Locate the cell with the specified text and output its [x, y] center coordinate. 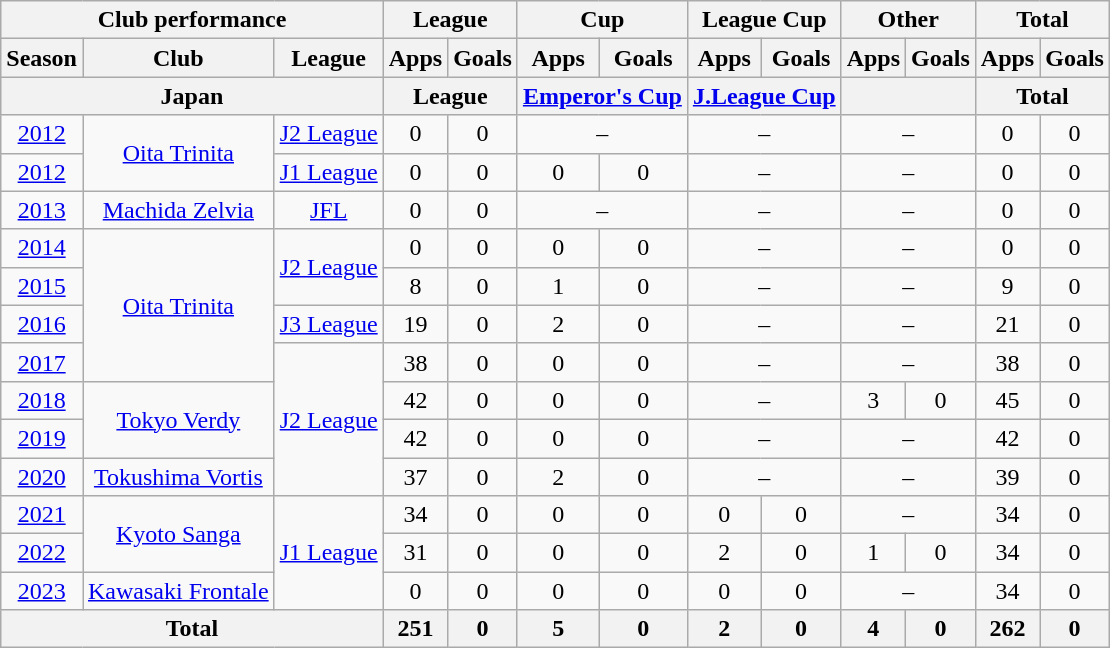
Season [42, 58]
5 [558, 629]
251 [415, 629]
Tokushima Vortis [178, 477]
Club [178, 58]
Club performance [192, 20]
19 [415, 324]
39 [1007, 477]
2023 [42, 591]
Emperor's Cup [602, 96]
JFL [328, 210]
9 [1007, 286]
262 [1007, 629]
Machida Zelvia [178, 210]
37 [415, 477]
2014 [42, 248]
45 [1007, 400]
3 [873, 400]
2017 [42, 362]
21 [1007, 324]
4 [873, 629]
8 [415, 286]
2020 [42, 477]
2018 [42, 400]
2013 [42, 210]
Other [908, 20]
J.League Cup [764, 96]
Kawasaki Frontale [178, 591]
31 [415, 553]
2019 [42, 438]
League Cup [764, 20]
Cup [602, 20]
J3 League [328, 324]
Tokyo Verdy [178, 419]
Kyoto Sanga [178, 534]
2016 [42, 324]
Japan [192, 96]
2015 [42, 286]
2021 [42, 515]
2022 [42, 553]
